Detect which cell encompasses the target text, then output its (X, Y) center coordinate. 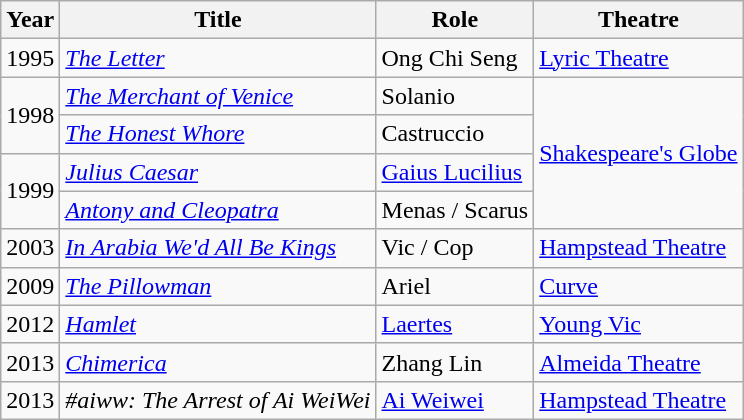
Vic / Cop (455, 248)
2012 (30, 324)
2003 (30, 248)
Ai Weiwei (455, 400)
Curve (638, 286)
Ong Chi Seng (455, 58)
Theatre (638, 20)
1998 (30, 115)
The Merchant of Venice (218, 96)
Role (455, 20)
In Arabia We'd All Be Kings (218, 248)
Chimerica (218, 362)
Gaius Lucilius (455, 172)
Julius Caesar (218, 172)
Laertes (455, 324)
Solanio (455, 96)
The Pillowman (218, 286)
#aiww: The Arrest of Ai WeiWei (218, 400)
Shakespeare's Globe (638, 153)
Title (218, 20)
Almeida Theatre (638, 362)
Menas / Scarus (455, 210)
1995 (30, 58)
2009 (30, 286)
The Letter (218, 58)
Lyric Theatre (638, 58)
Castruccio (455, 134)
Hamlet (218, 324)
The Honest Whore (218, 134)
Young Vic (638, 324)
Zhang Lin (455, 362)
1999 (30, 191)
Ariel (455, 286)
Antony and Cleopatra (218, 210)
Year (30, 20)
